Return the (x, y) coordinate for the center point of the cell that contains the specified text.  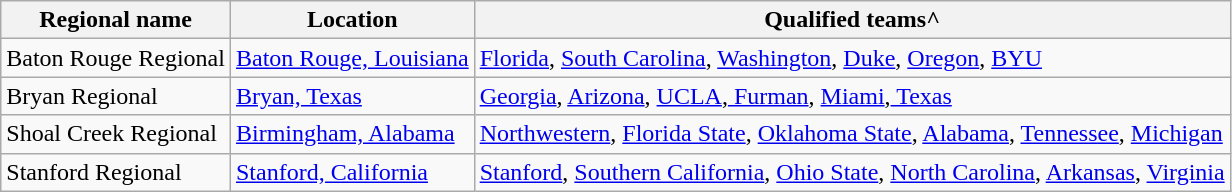
Stanford, California (352, 172)
Shoal Creek Regional (116, 134)
Baton Rouge Regional (116, 58)
Georgia, Arizona, UCLA, Furman, Miami, Texas (852, 96)
Florida, South Carolina, Washington, Duke, Oregon, BYU (852, 58)
Bryan Regional (116, 96)
Location (352, 20)
Northwestern, Florida State, Oklahoma State, Alabama, Tennessee, Michigan (852, 134)
Stanford Regional (116, 172)
Stanford, Southern California, Ohio State, North Carolina, Arkansas, Virginia (852, 172)
Birmingham, Alabama (352, 134)
Baton Rouge, Louisiana (352, 58)
Qualified teams^ (852, 20)
Regional name (116, 20)
Bryan, Texas (352, 96)
